Extract the [x, y] coordinate from the center of the cell holding the provided text.  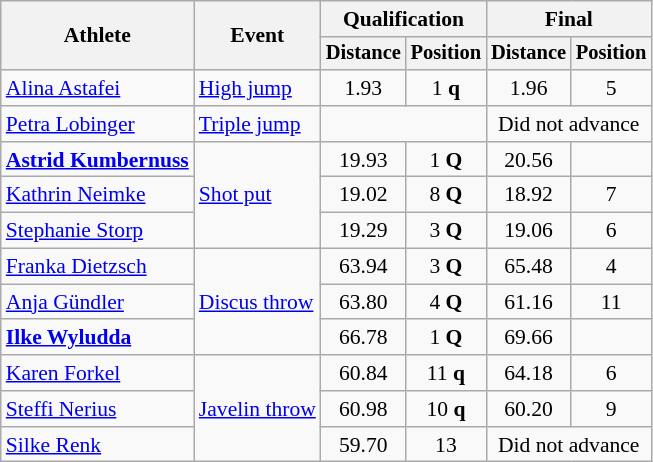
19.02 [364, 195]
4 [611, 267]
8 Q [446, 195]
11 q [446, 373]
Ilke Wyludda [98, 338]
11 [611, 302]
10 q [446, 409]
60.84 [364, 373]
Anja Gündler [98, 302]
19.29 [364, 231]
Did not advance [568, 124]
Steffi Nerius [98, 409]
Petra Lobinger [98, 124]
1.93 [364, 88]
Athlete [98, 36]
Alina Astafei [98, 88]
High jump [258, 88]
Triple jump [258, 124]
65.48 [528, 267]
1.96 [528, 88]
20.56 [528, 160]
Astrid Kumbernuss [98, 160]
Event [258, 36]
60.20 [528, 409]
Franka Dietzsch [98, 267]
Kathrin Neimke [98, 195]
63.94 [364, 267]
64.18 [528, 373]
Qualification [404, 19]
69.66 [528, 338]
1 q [446, 88]
Javelin throw [258, 408]
9 [611, 409]
7 [611, 195]
Karen Forkel [98, 373]
60.98 [364, 409]
5 [611, 88]
66.78 [364, 338]
Final [568, 19]
Shot put [258, 196]
Stephanie Storp [98, 231]
19.93 [364, 160]
61.16 [528, 302]
Discus throw [258, 302]
4 Q [446, 302]
19.06 [528, 231]
18.92 [528, 195]
63.80 [364, 302]
